Scan for the cell matching the given text and deliver its [X, Y] coordinate at center. 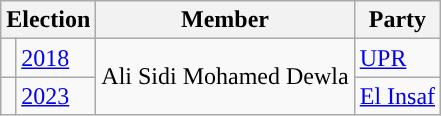
Member [225, 20]
Party [397, 20]
Ali Sidi Mohamed Dewla [225, 77]
2018 [56, 58]
2023 [56, 96]
UPR [397, 58]
Election [48, 20]
El Insaf [397, 96]
